Scan for the cell matching the given text and deliver its [x, y] coordinate at center. 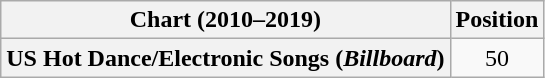
50 [497, 58]
US Hot Dance/Electronic Songs (Billboard) [226, 58]
Chart (2010–2019) [226, 20]
Position [497, 20]
